Search for the cell housing the specified text and yield its [x, y] center coordinate. 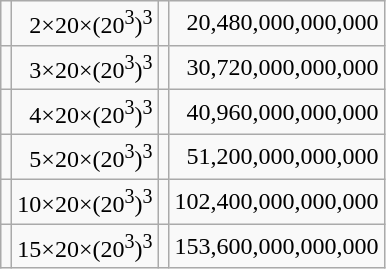
5×20×(203)3 [85, 156]
40,960,000,000,000 [276, 112]
153,600,000,000,000 [276, 246]
102,400,000,000,000 [276, 202]
51,200,000,000,000 [276, 156]
2×20×(203)3 [85, 24]
3×20×(203)3 [85, 68]
4×20×(203)3 [85, 112]
10×20×(203)3 [85, 202]
30,720,000,000,000 [276, 68]
15×20×(203)3 [85, 246]
20,480,000,000,000 [276, 24]
